Identify which cell holds the provided text, then report its (x, y) central coordinate. 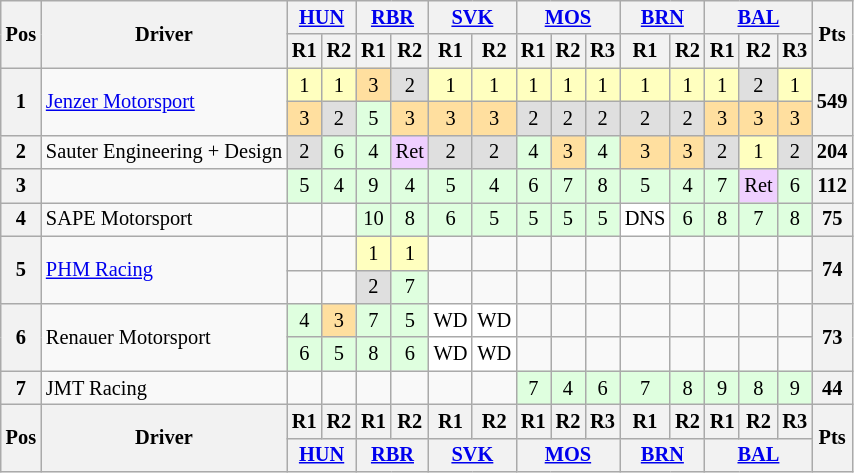
549 (832, 102)
Renauer Motorsport (164, 336)
75 (832, 219)
44 (832, 388)
204 (832, 152)
SAPE Motorsport (164, 219)
PHM Racing (164, 270)
10 (374, 219)
Jenzer Motorsport (164, 102)
112 (832, 186)
JMT Racing (164, 388)
73 (832, 336)
DNS (645, 219)
Sauter Engineering + Design (164, 152)
74 (832, 270)
